Output the (X, Y) coordinate of the center of the cell containing the given text.  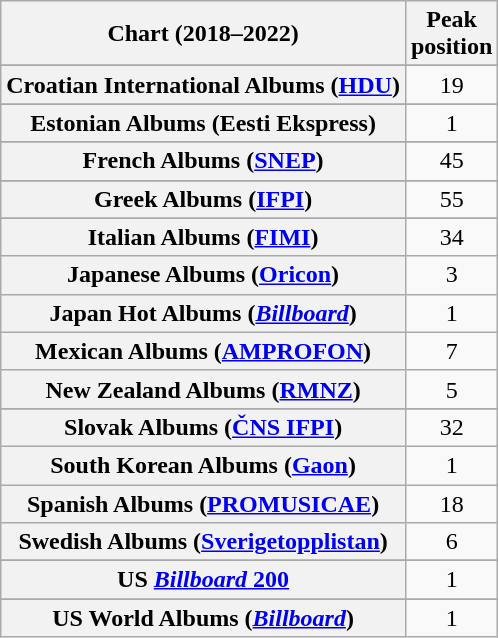
Slovak Albums (ČNS IFPI) (204, 427)
Japan Hot Albums (Billboard) (204, 313)
Mexican Albums (AMPROFON) (204, 351)
18 (451, 503)
45 (451, 161)
Croatian International Albums (HDU) (204, 85)
3 (451, 275)
55 (451, 199)
32 (451, 427)
19 (451, 85)
Swedish Albums (Sverigetopplistan) (204, 542)
Chart (2018–2022) (204, 34)
Estonian Albums (Eesti Ekspress) (204, 123)
6 (451, 542)
Peak position (451, 34)
Japanese Albums (Oricon) (204, 275)
South Korean Albums (Gaon) (204, 465)
Greek Albums (IFPI) (204, 199)
Italian Albums (FIMI) (204, 237)
US Billboard 200 (204, 580)
Spanish Albums (PROMUSICAE) (204, 503)
US World Albums (Billboard) (204, 618)
New Zealand Albums (RMNZ) (204, 389)
5 (451, 389)
French Albums (SNEP) (204, 161)
7 (451, 351)
34 (451, 237)
